Return [X, Y] of the center of cell containing provided text 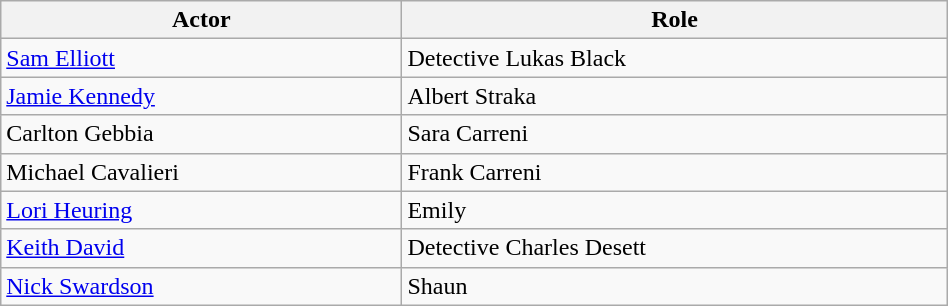
Jamie Kennedy [202, 96]
Actor [202, 20]
Keith David [202, 248]
Detective Lukas Black [674, 58]
Albert Straka [674, 96]
Role [674, 20]
Carlton Gebbia [202, 134]
Detective Charles Desett [674, 248]
Lori Heuring [202, 210]
Sam Elliott [202, 58]
Nick Swardson [202, 286]
Emily [674, 210]
Shaun [674, 286]
Frank Carreni [674, 172]
Sara Carreni [674, 134]
Michael Cavalieri [202, 172]
